Provide the [x, y] coordinate of the cell's center where the given text is located.  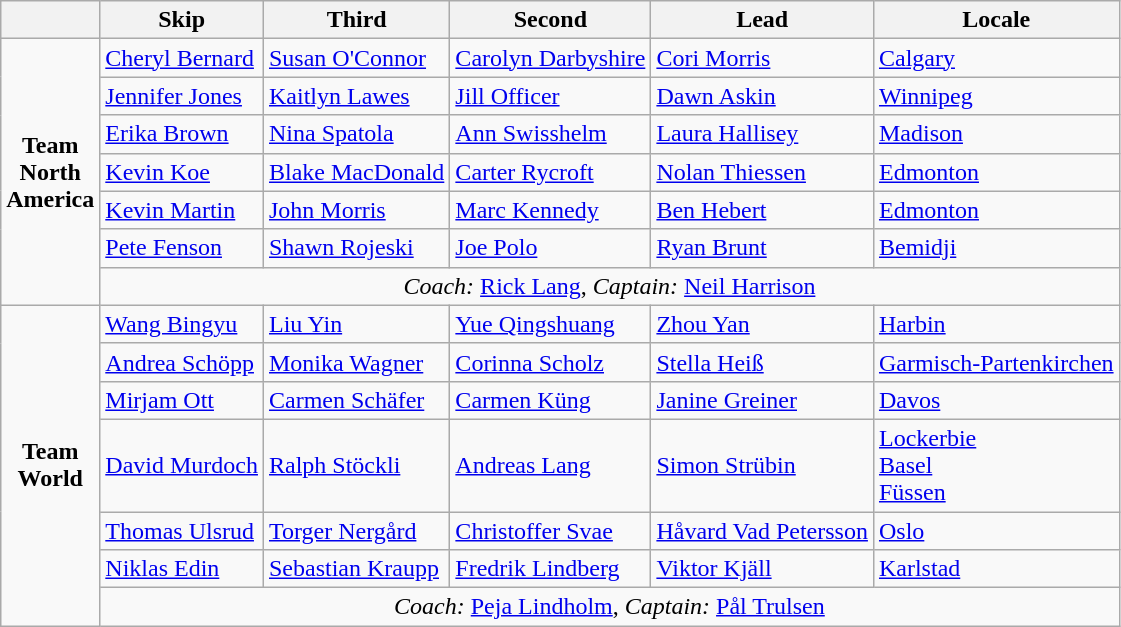
Yue Qingshuang [550, 324]
Ann Swisshelm [550, 134]
Liu Yin [356, 324]
Nolan Thiessen [762, 172]
Ralph Stöckli [356, 465]
Erika Brown [182, 134]
Carolyn Darbyshire [550, 58]
Corinna Scholz [550, 362]
Cori Morris [762, 58]
Stella Heiß [762, 362]
Second [550, 20]
Davos [996, 400]
Viktor Kjäll [762, 569]
Pete Fenson [182, 248]
Thomas Ulsrud [182, 531]
Marc Kennedy [550, 210]
Lockerbie Basel Füssen [996, 465]
Fredrik Lindberg [550, 569]
Susan O'Connor [356, 58]
Mirjam Ott [182, 400]
Monika Wagner [356, 362]
Kevin Martin [182, 210]
Kaitlyn Lawes [356, 96]
Ben Hebert [762, 210]
Harbin [996, 324]
Kevin Koe [182, 172]
Third [356, 20]
Torger Nergård [356, 531]
Carter Rycroft [550, 172]
Carmen Schäfer [356, 400]
Joe Polo [550, 248]
Blake MacDonald [356, 172]
Karlstad [996, 569]
Christoffer Svae [550, 531]
Andrea Schöpp [182, 362]
Håvard Vad Petersson [762, 531]
Andreas Lang [550, 465]
Wang Bingyu [182, 324]
David Murdoch [182, 465]
Simon Strübin [762, 465]
Zhou Yan [762, 324]
Team World [50, 465]
Team North America [50, 172]
Laura Hallisey [762, 134]
Dawn Askin [762, 96]
Niklas Edin [182, 569]
John Morris [356, 210]
Calgary [996, 58]
Nina Spatola [356, 134]
Coach: Rick Lang, Captain: Neil Harrison [610, 286]
Coach: Peja Lindholm, Captain: Pål Trulsen [610, 607]
Lead [762, 20]
Jennifer Jones [182, 96]
Winnipeg [996, 96]
Ryan Brunt [762, 248]
Skip [182, 20]
Shawn Rojeski [356, 248]
Madison [996, 134]
Locale [996, 20]
Jill Officer [550, 96]
Janine Greiner [762, 400]
Garmisch-Partenkirchen [996, 362]
Cheryl Bernard [182, 58]
Carmen Küng [550, 400]
Oslo [996, 531]
Bemidji [996, 248]
Sebastian Kraupp [356, 569]
